Extract the [X, Y] coordinate from the center of the cell holding the provided text.  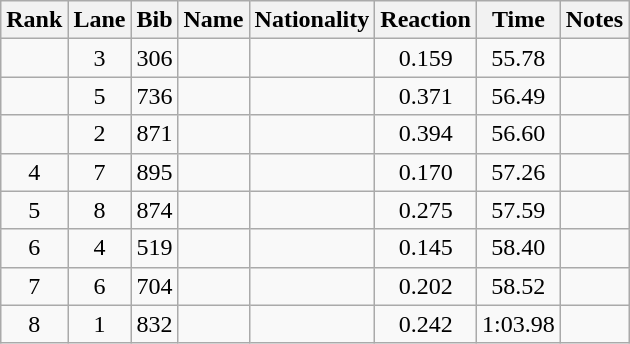
Nationality [312, 20]
58.40 [519, 248]
704 [154, 286]
0.242 [426, 324]
58.52 [519, 286]
871 [154, 134]
55.78 [519, 58]
Notes [594, 20]
Bib [154, 20]
2 [100, 134]
832 [154, 324]
57.26 [519, 172]
0.394 [426, 134]
0.159 [426, 58]
0.202 [426, 286]
56.60 [519, 134]
1 [100, 324]
0.275 [426, 210]
Time [519, 20]
0.170 [426, 172]
56.49 [519, 96]
Lane [100, 20]
519 [154, 248]
895 [154, 172]
Rank [34, 20]
57.59 [519, 210]
1:03.98 [519, 324]
3 [100, 58]
0.145 [426, 248]
Reaction [426, 20]
Name [214, 20]
736 [154, 96]
874 [154, 210]
306 [154, 58]
0.371 [426, 96]
